Determine the (X, Y) coordinate at the center of the cell enclosing the given text.  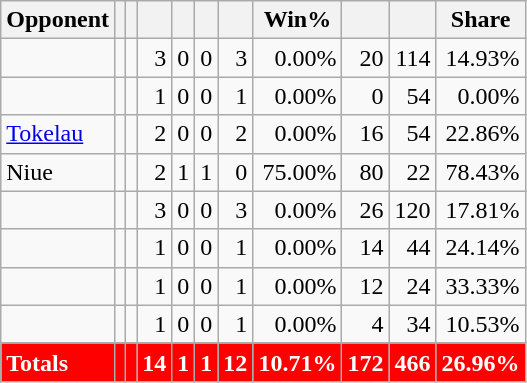
14.93% (480, 58)
80 (366, 172)
Niue (58, 172)
33.33% (480, 286)
78.43% (480, 172)
75.00% (298, 172)
4 (366, 324)
22 (412, 172)
Tokelau (58, 134)
10.53% (480, 324)
172 (366, 362)
26.96% (480, 362)
34 (412, 324)
Share (480, 20)
44 (412, 248)
22.86% (480, 134)
17.81% (480, 210)
24 (412, 286)
10.71% (298, 362)
24.14% (480, 248)
466 (412, 362)
26 (366, 210)
16 (366, 134)
120 (412, 210)
Opponent (58, 20)
20 (366, 58)
Totals (58, 362)
114 (412, 58)
Win% (298, 20)
